Locate the cell with the specified text and output its [X, Y] center coordinate. 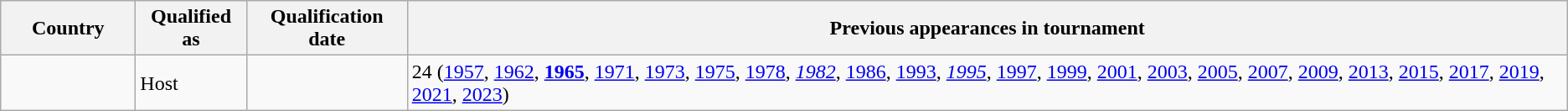
Previous appearances in tournament [987, 29]
Country [69, 29]
Qualified as [191, 29]
Qualification date [327, 29]
24 (1957, 1962, 1965, 1971, 1973, 1975, 1978, 1982, 1986, 1993, 1995, 1997, 1999, 2001, 2003, 2005, 2007, 2009, 2013, 2015, 2017, 2019, 2021, 2023) [987, 82]
Host [191, 82]
